Return (X, Y) of the center of cell containing provided text 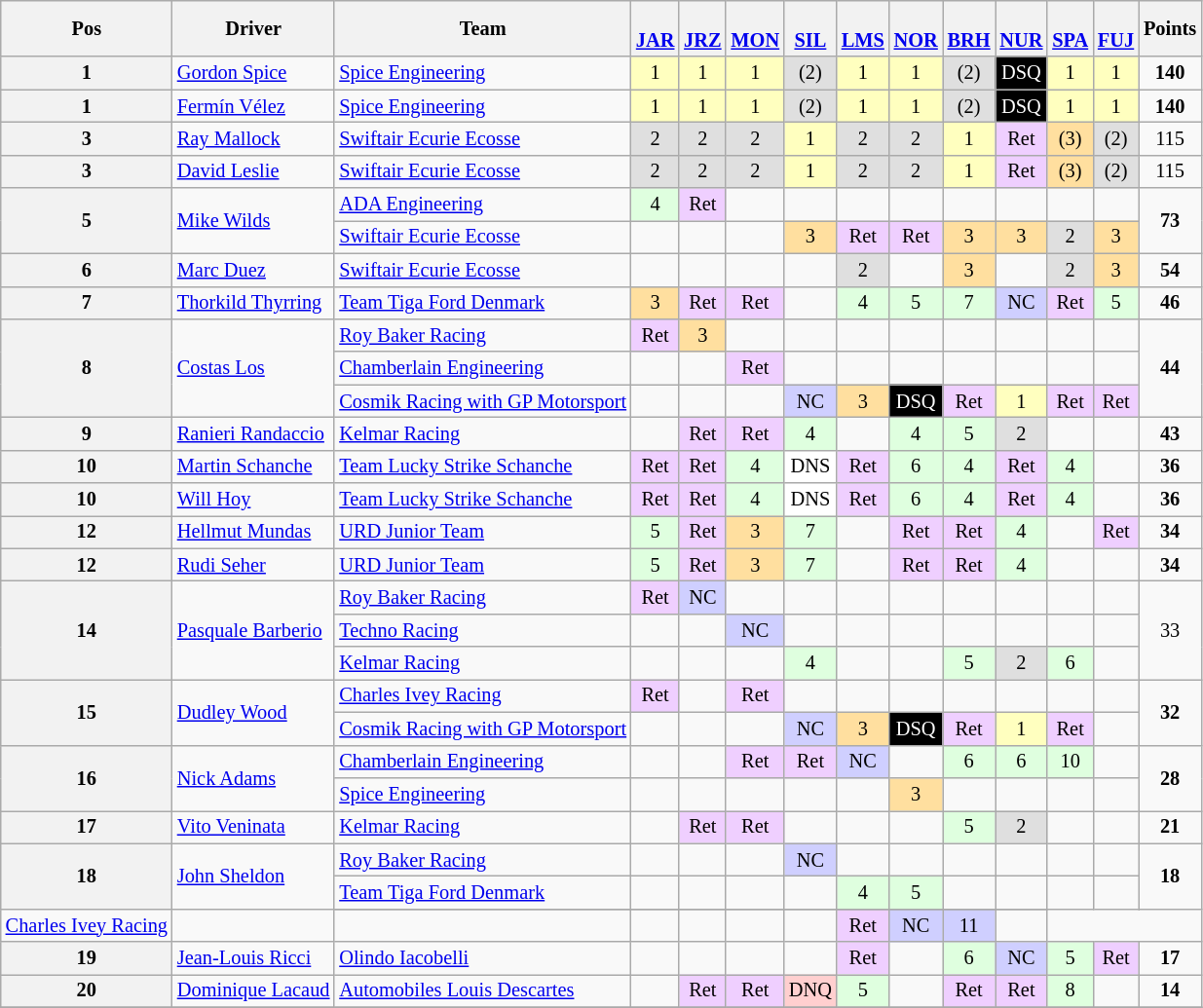
Rudi Seher (253, 565)
33 (1170, 629)
Jean-Louis Ricci (253, 958)
Team (483, 28)
Marc Duez (253, 270)
NUR (1022, 28)
16 (87, 777)
Costas Los (253, 368)
Nick Adams (253, 777)
Gordon Spice (253, 73)
44 (1170, 368)
JAR (655, 28)
SPA (1070, 28)
DNQ (810, 990)
Will Hoy (253, 500)
15 (87, 711)
28 (1170, 777)
Thorkild Thyrring (253, 303)
Automobiles Louis Descartes (483, 990)
43 (1170, 433)
19 (87, 958)
Dominique Lacaud (253, 990)
NOR (916, 28)
MON (755, 28)
Olindo Iacobelli (483, 958)
Techno Racing (483, 630)
Vito Veninata (253, 827)
ADA Engineering (483, 205)
20 (87, 990)
46 (1170, 303)
32 (1170, 711)
FUJ (1116, 28)
Driver (253, 28)
David Leslie (253, 171)
Martin Schanche (253, 467)
54 (1170, 270)
Points (1170, 28)
JRZ (702, 28)
Pasquale Barberio (253, 629)
Hellmut Mundas (253, 532)
Mike Wilds (253, 220)
Pos (87, 28)
LMS (863, 28)
SIL (810, 28)
Dudley Wood (253, 711)
Fermín Vélez (253, 106)
21 (1170, 827)
73 (1170, 220)
9 (87, 433)
BRH (969, 28)
11 (969, 925)
John Sheldon (253, 877)
Ranieri Randaccio (253, 433)
Ray Mallock (253, 138)
